Output the [x, y] coordinate of the center of the cell containing the given text.  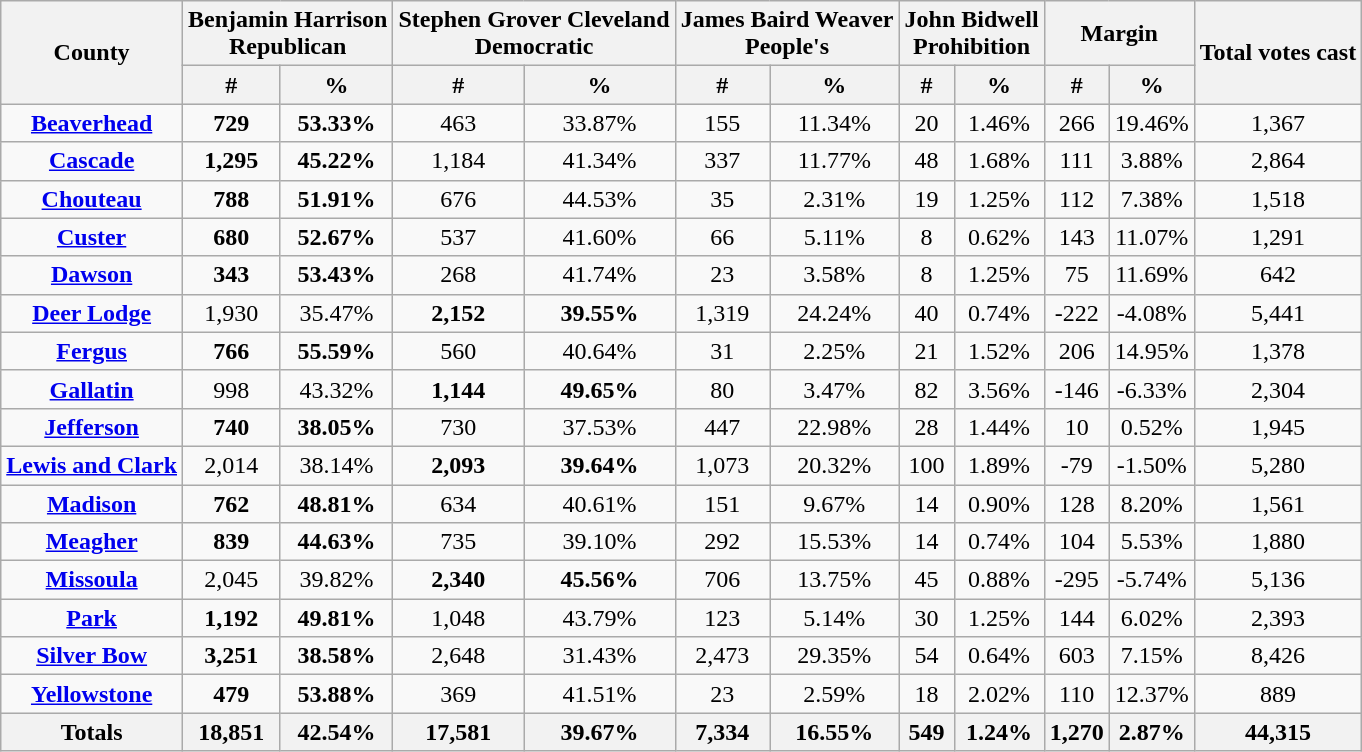
3,251 [232, 656]
1,295 [232, 161]
Custer [92, 237]
266 [1076, 123]
82 [926, 389]
-5.74% [1152, 580]
144 [1076, 618]
151 [722, 503]
40 [926, 313]
1,880 [1278, 542]
9.67% [834, 503]
5.53% [1152, 542]
1.46% [999, 123]
21 [926, 351]
2,473 [722, 656]
111 [1076, 161]
2,045 [232, 580]
43.79% [600, 618]
Madison [92, 503]
-79 [1076, 465]
53.88% [336, 694]
-295 [1076, 580]
Benjamin HarrisonRepublican [288, 34]
268 [458, 275]
45.22% [336, 161]
75 [1076, 275]
1,048 [458, 618]
53.33% [336, 123]
2,093 [458, 465]
-1.50% [1152, 465]
0.88% [999, 580]
2,864 [1278, 161]
2,648 [458, 656]
2,340 [458, 580]
10 [1076, 427]
29.35% [834, 656]
Jefferson [92, 427]
128 [1076, 503]
7.15% [1152, 656]
0.90% [999, 503]
20 [926, 123]
839 [232, 542]
0.62% [999, 237]
40.61% [600, 503]
55.59% [336, 351]
80 [722, 389]
11.07% [1152, 237]
5.11% [834, 237]
-222 [1076, 313]
112 [1076, 199]
1.89% [999, 465]
-4.08% [1152, 313]
762 [232, 503]
1,945 [1278, 427]
155 [722, 123]
3.56% [999, 389]
2.02% [999, 694]
Yellowstone [92, 694]
44.53% [600, 199]
560 [458, 351]
100 [926, 465]
44,315 [1278, 732]
52.67% [336, 237]
14.95% [1152, 351]
1,367 [1278, 123]
Totals [92, 732]
20.32% [834, 465]
2.87% [1152, 732]
2,152 [458, 313]
1,270 [1076, 732]
1,378 [1278, 351]
45 [926, 580]
28 [926, 427]
123 [722, 618]
31.43% [600, 656]
Silver Bow [92, 656]
41.51% [600, 694]
1,518 [1278, 199]
1,184 [458, 161]
John BidwellProhibition [972, 34]
41.60% [600, 237]
788 [232, 199]
19 [926, 199]
143 [1076, 237]
7.38% [1152, 199]
49.81% [336, 618]
42.54% [336, 732]
5,441 [1278, 313]
549 [926, 732]
Deer Lodge [92, 313]
2.59% [834, 694]
-146 [1076, 389]
44.63% [336, 542]
Gallatin [92, 389]
41.34% [600, 161]
Chouteau [92, 199]
110 [1076, 694]
53.43% [336, 275]
5,136 [1278, 580]
447 [722, 427]
48 [926, 161]
Meagher [92, 542]
343 [232, 275]
1,073 [722, 465]
Stephen Grover ClevelandDemocratic [534, 34]
735 [458, 542]
15.53% [834, 542]
38.58% [336, 656]
2.31% [834, 199]
104 [1076, 542]
3.58% [834, 275]
634 [458, 503]
Margin [1119, 34]
Fergus [92, 351]
3.47% [834, 389]
35 [722, 199]
680 [232, 237]
41.74% [600, 275]
0.52% [1152, 427]
2,304 [1278, 389]
1.52% [999, 351]
39.55% [600, 313]
49.65% [600, 389]
603 [1076, 656]
18,851 [232, 732]
38.05% [336, 427]
2,014 [232, 465]
676 [458, 199]
1,144 [458, 389]
39.64% [600, 465]
1.24% [999, 732]
-6.33% [1152, 389]
Cascade [92, 161]
706 [722, 580]
17,581 [458, 732]
369 [458, 694]
0.64% [999, 656]
889 [1278, 694]
766 [232, 351]
5,280 [1278, 465]
5.14% [834, 618]
2,393 [1278, 618]
13.75% [834, 580]
Total votes cast [1278, 52]
1,291 [1278, 237]
7,334 [722, 732]
31 [722, 351]
39.82% [336, 580]
2.25% [834, 351]
1,319 [722, 313]
County [92, 52]
1,192 [232, 618]
8,426 [1278, 656]
1.68% [999, 161]
1.44% [999, 427]
45.56% [600, 580]
30 [926, 618]
6.02% [1152, 618]
19.46% [1152, 123]
40.64% [600, 351]
Lewis and Clark [92, 465]
642 [1278, 275]
730 [458, 427]
66 [722, 237]
Dawson [92, 275]
24.24% [834, 313]
206 [1076, 351]
1,930 [232, 313]
48.81% [336, 503]
11.77% [834, 161]
998 [232, 389]
537 [458, 237]
292 [722, 542]
463 [458, 123]
11.34% [834, 123]
740 [232, 427]
8.20% [1152, 503]
54 [926, 656]
3.88% [1152, 161]
38.14% [336, 465]
39.67% [600, 732]
18 [926, 694]
Park [92, 618]
12.37% [1152, 694]
39.10% [600, 542]
James Baird WeaverPeople's [787, 34]
1,561 [1278, 503]
Beaverhead [92, 123]
Missoula [92, 580]
33.87% [600, 123]
729 [232, 123]
22.98% [834, 427]
479 [232, 694]
11.69% [1152, 275]
43.32% [336, 389]
16.55% [834, 732]
37.53% [600, 427]
337 [722, 161]
51.91% [336, 199]
35.47% [336, 313]
